Scan for the cell matching the given text and deliver its [x, y] coordinate at center. 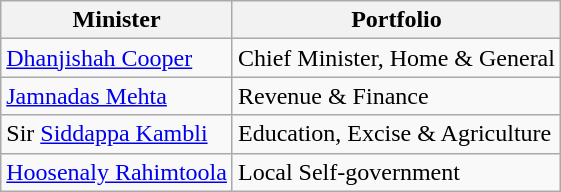
Local Self-government [396, 172]
Chief Minister, Home & General [396, 58]
Minister [117, 20]
Dhanjishah Cooper [117, 58]
Revenue & Finance [396, 96]
Jamnadas Mehta [117, 96]
Sir Siddappa Kambli [117, 134]
Portfolio [396, 20]
Hoosenaly Rahimtoola [117, 172]
Education, Excise & Agriculture [396, 134]
